Find where the given text appears and provide that cell's center as (X, Y) coordinate. 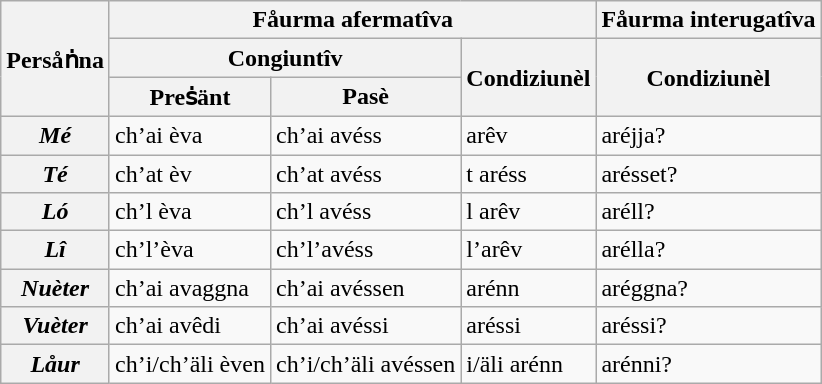
arénni? (708, 364)
ch’at avéss (365, 173)
ch’at èv (190, 173)
Fåurma afermatîva (352, 20)
aréssi (528, 326)
Lî (56, 250)
arénn (528, 288)
Nuèter (56, 288)
ch’ai avaggna (190, 288)
aréggna? (708, 288)
l’arêv (528, 250)
Preṡänt (190, 97)
ch’l’èva (190, 250)
ch’ai avéssen (365, 288)
aréll? (708, 212)
ch’i/ch’äli avéssen (365, 364)
aréssi? (708, 326)
Té (56, 173)
Pasè (365, 97)
Congiuntîv (284, 58)
arêv (528, 135)
ch’ai avéssi (365, 326)
t aréss (528, 173)
i/äli arénn (528, 364)
ch’i/ch’äli èven (190, 364)
ch’ai avéss (365, 135)
Fåurma interugatîva (708, 20)
Låur (56, 364)
arésset? (708, 173)
Ló (56, 212)
Mé (56, 135)
arélla? (708, 250)
aréjja? (708, 135)
l arêv (528, 212)
ch’l èva (190, 212)
Persåṅna (56, 59)
ch’ai èva (190, 135)
ch’ai avêdi (190, 326)
Vuèter (56, 326)
ch’l’avéss (365, 250)
ch’l avéss (365, 212)
